Scan for the cell matching the given text and deliver its (x, y) coordinate at center. 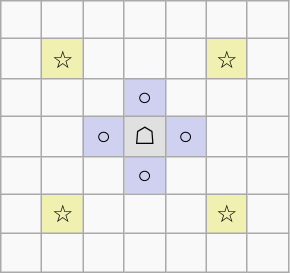
☖ (144, 136)
